Capture the cell that displays the provided text and extract its [x, y] central coordinate. 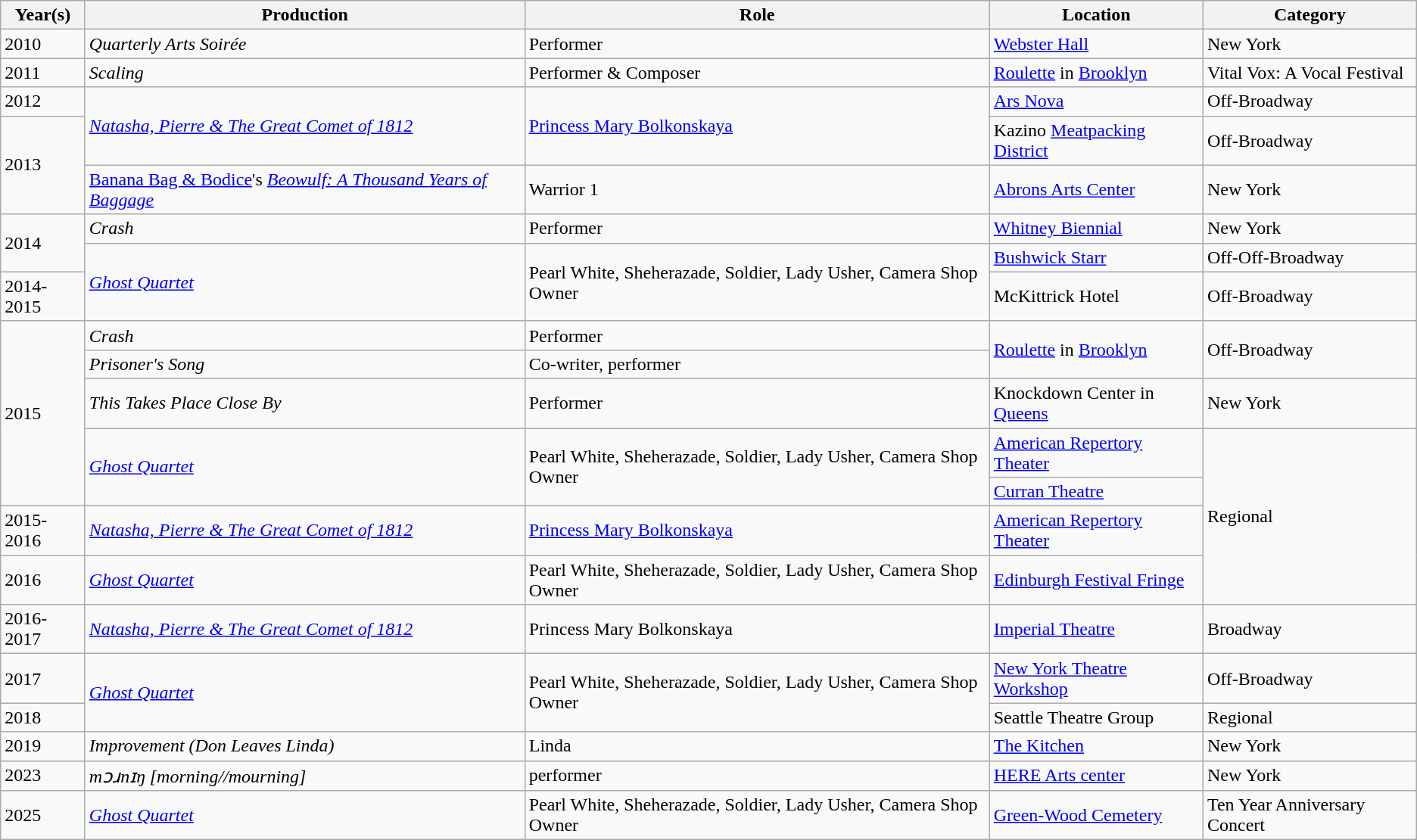
2017 [43, 678]
mɔɹnɪŋ [morning//mourning] [304, 776]
Prisoner's Song [304, 364]
Seattle Theatre Group [1096, 717]
2016-2017 [43, 630]
Linda [757, 746]
2023 [43, 776]
McKittrick Hotel [1096, 297]
Warrior 1 [757, 189]
Bushwick Starr [1096, 257]
Broadway [1310, 630]
2015 [43, 413]
Whitney Biennial [1096, 229]
2014-2015 [43, 297]
The Kitchen [1096, 746]
2013 [43, 165]
Edinburgh Festival Fringe [1096, 580]
performer [757, 776]
Quarterly Arts Soirée [304, 44]
Improvement (Don Leaves Linda) [304, 746]
2012 [43, 101]
Vital Vox: A Vocal Festival [1310, 73]
Ars Nova [1096, 101]
Green-Wood Cemetery [1096, 816]
Scaling [304, 73]
Location [1096, 15]
Year(s) [43, 15]
Imperial Theatre [1096, 630]
Production [304, 15]
2014 [43, 243]
This Takes Place Close By [304, 403]
2015-2016 [43, 531]
2010 [43, 44]
Banana Bag & Bodice's Beowulf: A Thousand Years of Baggage [304, 189]
2016 [43, 580]
Category [1310, 15]
Curran Theatre [1096, 492]
Performer & Composer [757, 73]
New York Theatre Workshop [1096, 678]
Off-Off-Broadway [1310, 257]
HERE Arts center [1096, 776]
2011 [43, 73]
Knockdown Center in Queens [1096, 403]
Co-writer, performer [757, 364]
Abrons Arts Center [1096, 189]
Role [757, 15]
Webster Hall [1096, 44]
Kazino Meatpacking District [1096, 141]
2018 [43, 717]
2019 [43, 746]
Ten Year Anniversary Concert [1310, 816]
2025 [43, 816]
